Output the (x, y) coordinate of the center of the cell containing the given text.  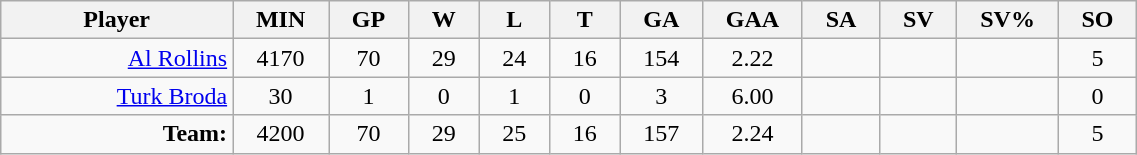
SV% (1008, 20)
L (514, 20)
SA (840, 20)
Turk Broda (117, 96)
GA (662, 20)
Al Rollins (117, 58)
SV (918, 20)
4170 (281, 58)
GAA (753, 20)
T (584, 20)
2.24 (753, 134)
24 (514, 58)
MIN (281, 20)
SO (1098, 20)
Team: (117, 134)
W (444, 20)
25 (514, 134)
30 (281, 96)
157 (662, 134)
Player (117, 20)
2.22 (753, 58)
3 (662, 96)
4200 (281, 134)
6.00 (753, 96)
GP (369, 20)
154 (662, 58)
